Find where the given text appears and provide that cell's center as [X, Y] coordinate. 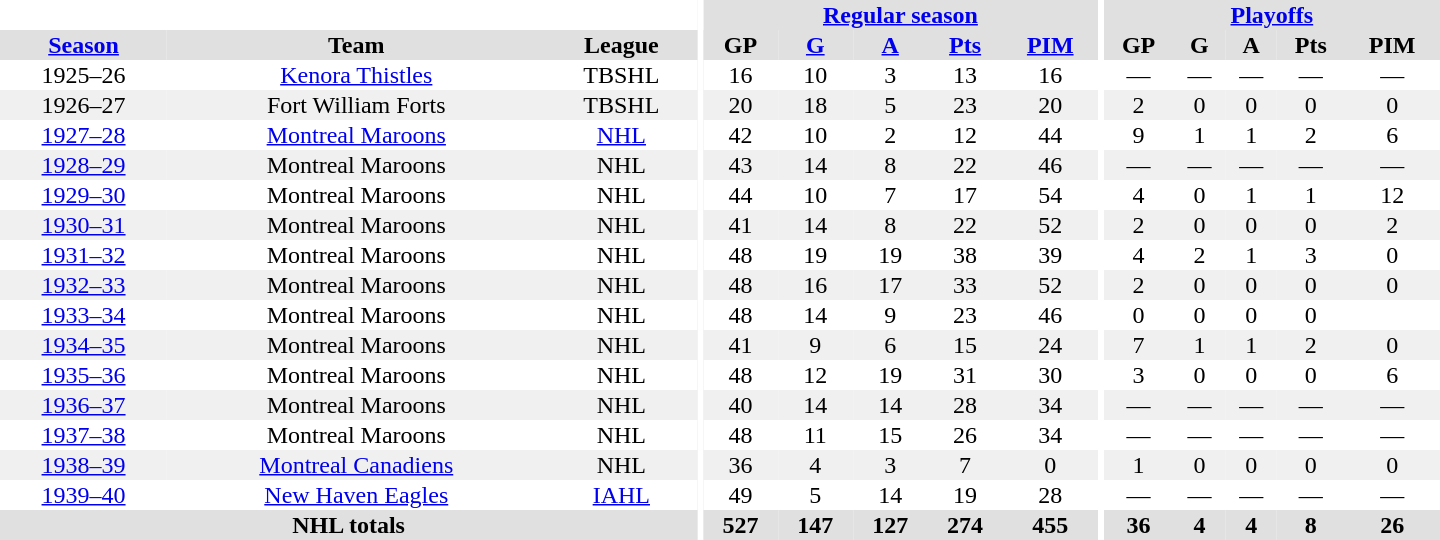
Kenora Thistles [356, 75]
League [621, 45]
1935–36 [84, 375]
1933–34 [84, 315]
Season [84, 45]
1928–29 [84, 165]
38 [966, 255]
13 [966, 75]
30 [1050, 375]
18 [816, 105]
1936–37 [84, 405]
42 [740, 135]
1926–27 [84, 105]
1939–40 [84, 495]
33 [966, 285]
527 [740, 525]
1925–26 [84, 75]
1937–38 [84, 435]
43 [740, 165]
Fort William Forts [356, 105]
IAHL [621, 495]
40 [740, 405]
Regular season [900, 15]
Playoffs [1272, 15]
1929–30 [84, 195]
1927–28 [84, 135]
NHL totals [348, 525]
1931–32 [84, 255]
455 [1050, 525]
31 [966, 375]
1930–31 [84, 225]
1934–35 [84, 345]
1932–33 [84, 285]
49 [740, 495]
1938–39 [84, 465]
24 [1050, 345]
147 [816, 525]
11 [816, 435]
Team [356, 45]
New Haven Eagles [356, 495]
54 [1050, 195]
39 [1050, 255]
274 [966, 525]
Montreal Canadiens [356, 465]
127 [890, 525]
